For the text-containing cell, return its midpoint in [X, Y] coordinate format. 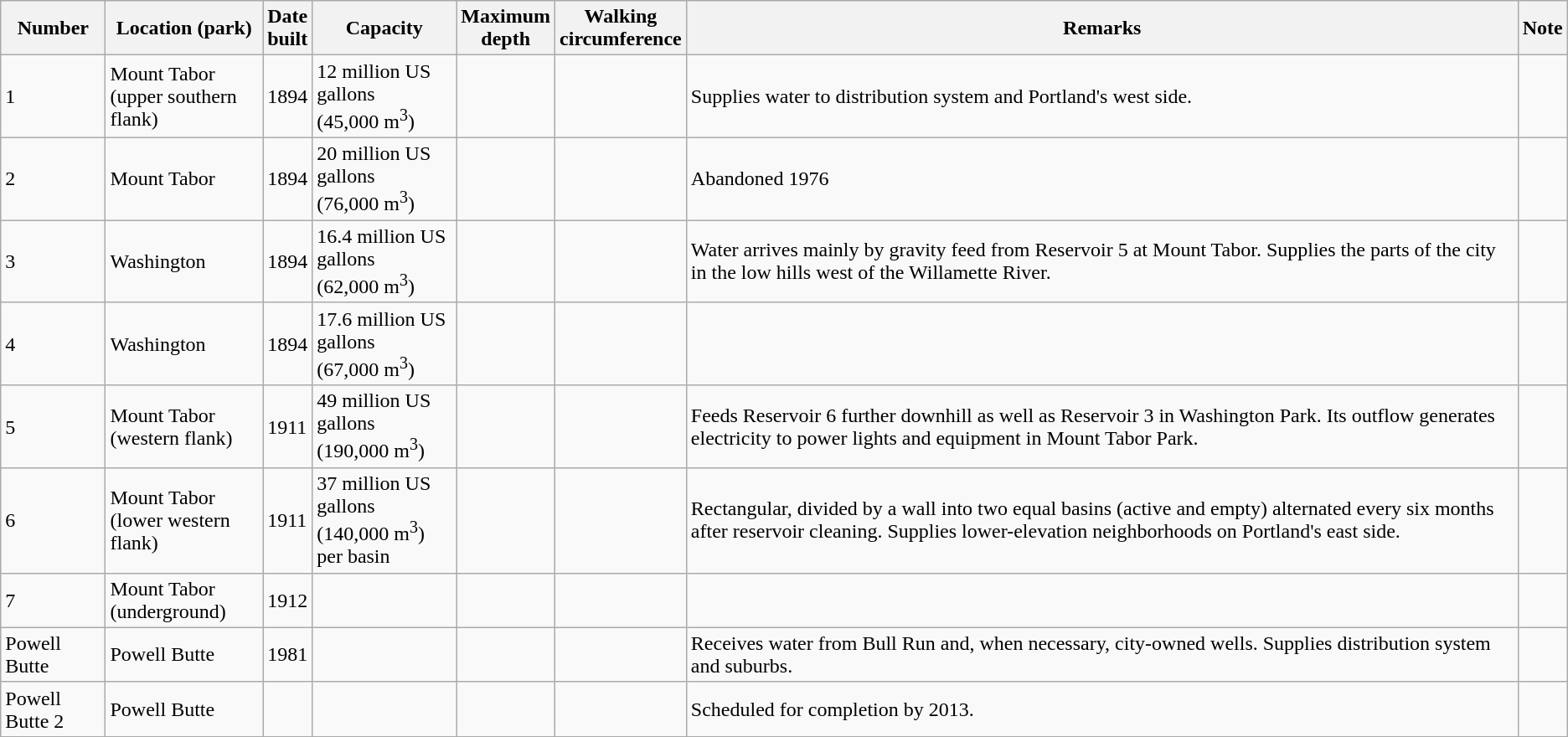
Maximum depth [506, 28]
12 million US gallons (45,000 m3) [384, 97]
37 million US gallons(140,000 m3)per basin [384, 521]
Scheduled for completion by 2013. [1102, 709]
17.6 million US gallons(67,000 m3) [384, 343]
3 [54, 261]
Mount Tabor (lower western flank) [184, 521]
2 [54, 179]
Powell Butte 2 [54, 709]
Water arrives mainly by gravity feed from Reservoir 5 at Mount Tabor. Supplies the parts of the city in the low hills west of the Willamette River. [1102, 261]
20 million US gallons(76,000 m3) [384, 179]
Mount Tabor(underground) [184, 600]
16.4 million US gallons(62,000 m3) [384, 261]
Datebuilt [288, 28]
5 [54, 427]
1912 [288, 600]
Capacity [384, 28]
Walking circumference [622, 28]
Note [1543, 28]
Remarks [1102, 28]
Receives water from Bull Run and, when necessary, city-owned wells. Supplies distribution system and suburbs. [1102, 655]
1981 [288, 655]
6 [54, 521]
Mount Tabor [184, 179]
49 million US gallons(190,000 m3) [384, 427]
Abandoned 1976 [1102, 179]
Location (park) [184, 28]
Mount Tabor(upper southern flank) [184, 97]
Supplies water to distribution system and Portland's west side. [1102, 97]
4 [54, 343]
1 [54, 97]
Mount Tabor (western flank) [184, 427]
7 [54, 600]
Number [54, 28]
